For the text-containing cell, return its midpoint in (x, y) coordinate format. 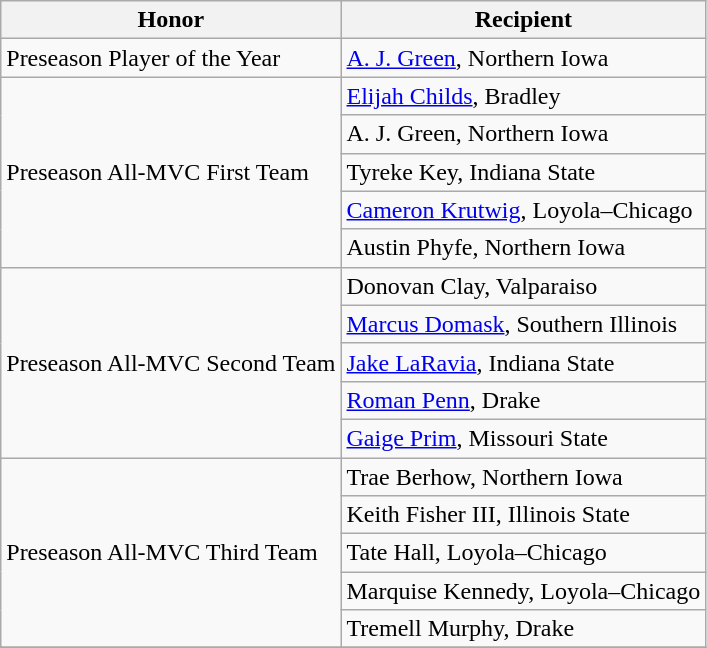
Cameron Krutwig, Loyola–Chicago (524, 210)
Keith Fisher III, Illinois State (524, 515)
Preseason All-MVC First Team (171, 172)
Honor (171, 20)
Preseason Player of the Year (171, 58)
Preseason All-MVC Second Team (171, 362)
Gaige Prim, Missouri State (524, 438)
Roman Penn, Drake (524, 400)
Austin Phyfe, Northern Iowa (524, 248)
Recipient (524, 20)
Jake LaRavia, Indiana State (524, 362)
Elijah Childs, Bradley (524, 96)
Donovan Clay, Valparaiso (524, 286)
Marquise Kennedy, Loyola–Chicago (524, 591)
Marcus Domask, Southern Illinois (524, 324)
Tyreke Key, Indiana State (524, 172)
Tremell Murphy, Drake (524, 629)
Tate Hall, Loyola–Chicago (524, 553)
Trae Berhow, Northern Iowa (524, 477)
Preseason All-MVC Third Team (171, 553)
